Pinpoint the cell where the given text exists, returning its [X, Y] midpoint coordinate. 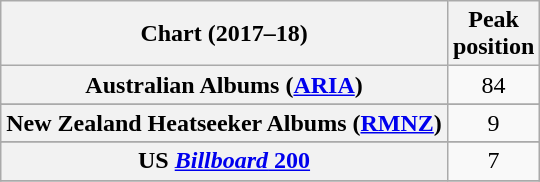
9 [493, 123]
Chart (2017–18) [224, 34]
Australian Albums (ARIA) [224, 85]
New Zealand Heatseeker Albums (RMNZ) [224, 123]
84 [493, 85]
7 [493, 161]
Peak position [493, 34]
US Billboard 200 [224, 161]
